Extract the (x, y) coordinate from the center of the cell holding the provided text.  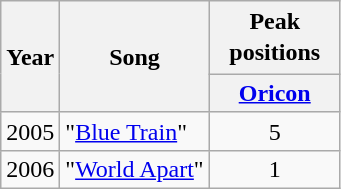
2006 (30, 169)
Song (134, 57)
"World Apart" (134, 169)
5 (274, 131)
"Blue Train" (134, 131)
1 (274, 169)
2005 (30, 131)
Oricon (274, 93)
Peak positions (274, 38)
Year (30, 57)
